From the cell containing the given text, extract its center point as [X, Y] coordinate. 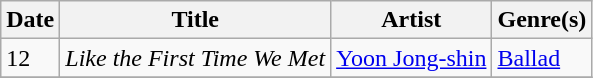
12 [30, 58]
Date [30, 20]
Genre(s) [542, 20]
Ballad [542, 58]
Like the First Time We Met [196, 58]
Title [196, 20]
Artist [412, 20]
Yoon Jong-shin [412, 58]
